Return the [x, y] coordinate for the center point of the cell that contains the specified text.  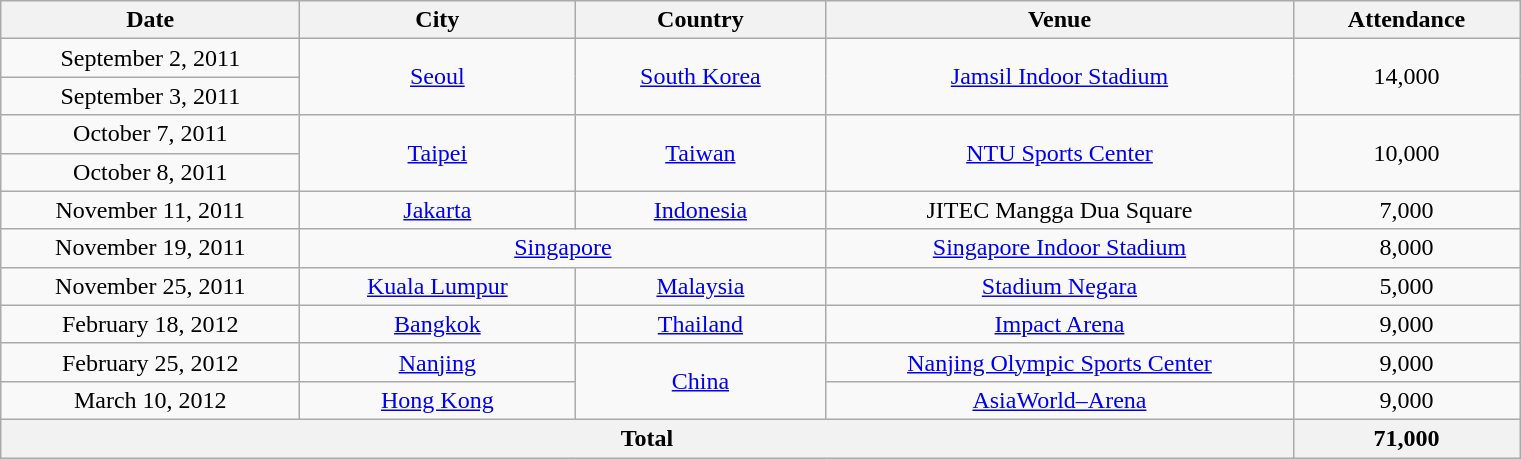
71,000 [1406, 438]
Nanjing [438, 362]
Bangkok [438, 324]
NTU Sports Center [1060, 153]
September 2, 2011 [150, 58]
Nanjing Olympic Sports Center [1060, 362]
Country [700, 20]
Thailand [700, 324]
Kuala Lumpur [438, 286]
Indonesia [700, 210]
China [700, 381]
City [438, 20]
Stadium Negara [1060, 286]
Jakarta [438, 210]
March 10, 2012 [150, 400]
October 7, 2011 [150, 134]
Jamsil Indoor Stadium [1060, 77]
November 11, 2011 [150, 210]
Impact Arena [1060, 324]
November 25, 2011 [150, 286]
Total [647, 438]
Singapore [563, 248]
8,000 [1406, 248]
Seoul [438, 77]
October 8, 2011 [150, 172]
Taiwan [700, 153]
Singapore Indoor Stadium [1060, 248]
JITEC Mangga Dua Square [1060, 210]
10,000 [1406, 153]
14,000 [1406, 77]
November 19, 2011 [150, 248]
February 18, 2012 [150, 324]
September 3, 2011 [150, 96]
Malaysia [700, 286]
Attendance [1406, 20]
5,000 [1406, 286]
Date [150, 20]
7,000 [1406, 210]
February 25, 2012 [150, 362]
South Korea [700, 77]
Hong Kong [438, 400]
Venue [1060, 20]
Taipei [438, 153]
AsiaWorld–Arena [1060, 400]
